Detect which cell encompasses the target text, then output its [x, y] center coordinate. 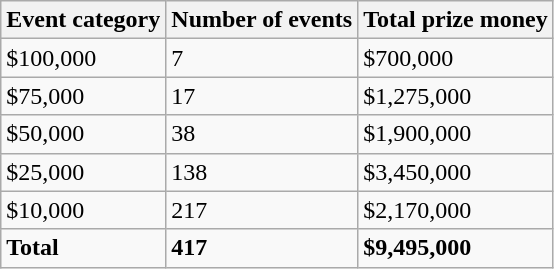
Number of events [262, 20]
$100,000 [84, 58]
$9,495,000 [456, 248]
$2,170,000 [456, 210]
Total prize money [456, 20]
Event category [84, 20]
$10,000 [84, 210]
$1,900,000 [456, 134]
$75,000 [84, 96]
7 [262, 58]
138 [262, 172]
$700,000 [456, 58]
417 [262, 248]
217 [262, 210]
$3,450,000 [456, 172]
$50,000 [84, 134]
Total [84, 248]
$1,275,000 [456, 96]
38 [262, 134]
17 [262, 96]
$25,000 [84, 172]
